Pinpoint the cell where the given text exists, returning its (X, Y) midpoint coordinate. 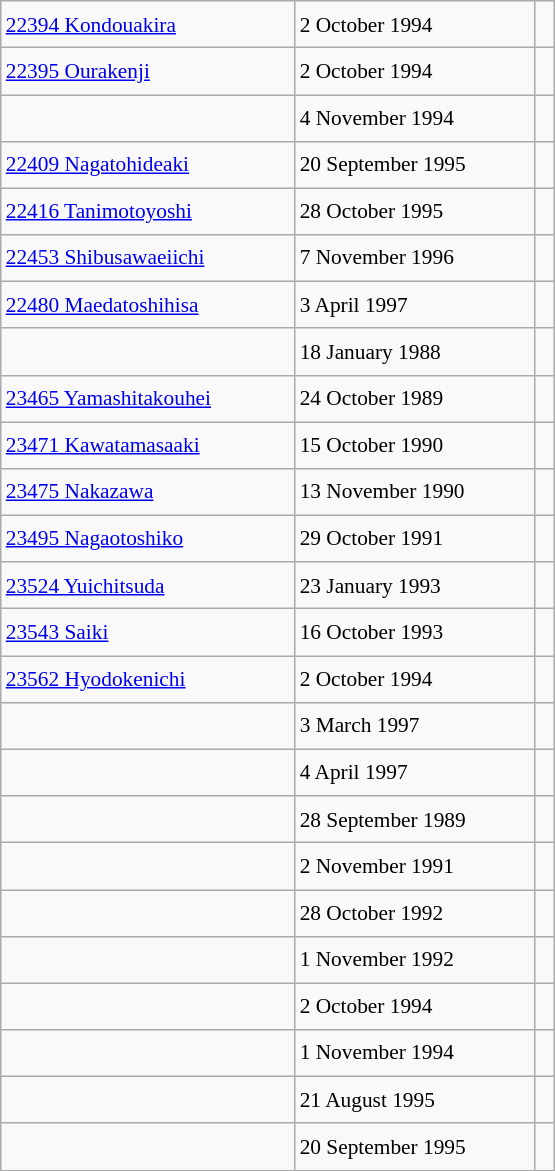
22394 Kondouakira (148, 24)
23562 Hyodokenichi (148, 680)
2 November 1991 (415, 866)
23543 Saiki (148, 632)
13 November 1990 (415, 492)
23465 Yamashitakouhei (148, 398)
22395 Ourakenji (148, 72)
22453 Shibusawaeiichi (148, 258)
3 April 1997 (415, 306)
23475 Nakazawa (148, 492)
28 October 1992 (415, 914)
28 October 1995 (415, 212)
28 September 1989 (415, 820)
23471 Kawatamasaaki (148, 446)
22409 Nagatohideaki (148, 164)
4 November 1994 (415, 118)
7 November 1996 (415, 258)
16 October 1993 (415, 632)
23524 Yuichitsuda (148, 586)
3 March 1997 (415, 726)
24 October 1989 (415, 398)
4 April 1997 (415, 772)
23495 Nagaotoshiko (148, 538)
18 January 1988 (415, 352)
1 November 1994 (415, 1054)
15 October 1990 (415, 446)
22416 Tanimotoyoshi (148, 212)
22480 Maedatoshihisa (148, 306)
21 August 1995 (415, 1100)
29 October 1991 (415, 538)
23 January 1993 (415, 586)
1 November 1992 (415, 960)
